Return the [X, Y] coordinate for the center point of the cell that contains the specified text.  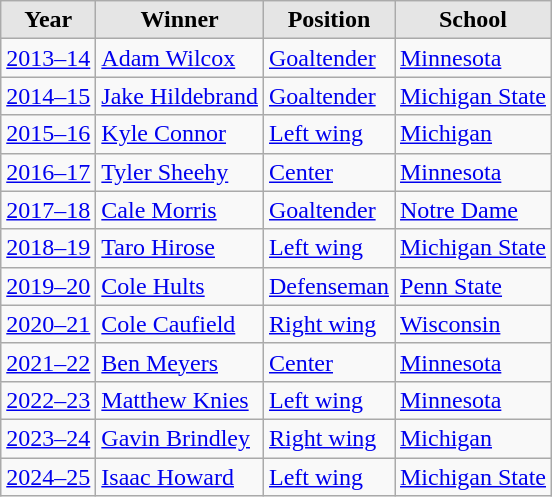
Wisconsin [472, 324]
Isaac Howard [180, 477]
2024–25 [48, 477]
Cole Caufield [180, 324]
2019–20 [48, 286]
Tyler Sheehy [180, 172]
2023–24 [48, 438]
Cale Morris [180, 210]
2020–21 [48, 324]
Notre Dame [472, 210]
2014–15 [48, 96]
2016–17 [48, 172]
Taro Hirose [180, 248]
Adam Wilcox [180, 58]
2013–14 [48, 58]
Cole Hults [180, 286]
Jake Hildebrand [180, 96]
2015–16 [48, 134]
Defenseman [328, 286]
Position [328, 20]
Winner [180, 20]
Gavin Brindley [180, 438]
2021–22 [48, 362]
Ben Meyers [180, 362]
2018–19 [48, 248]
Kyle Connor [180, 134]
Penn State [472, 286]
Matthew Knies [180, 400]
School [472, 20]
Year [48, 20]
2017–18 [48, 210]
2022–23 [48, 400]
